Search for the cell housing the specified text and yield its [X, Y] center coordinate. 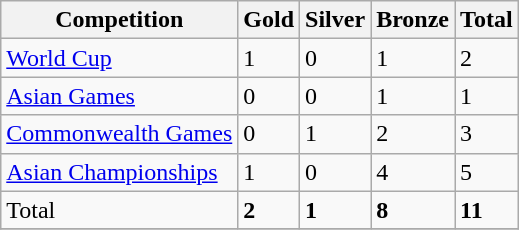
3 [487, 134]
Asian Games [120, 96]
11 [487, 210]
Competition [120, 20]
4 [413, 172]
Asian Championships [120, 172]
Silver [336, 20]
8 [413, 210]
Commonwealth Games [120, 134]
Gold [269, 20]
World Cup [120, 58]
5 [487, 172]
Bronze [413, 20]
